Scan for the cell matching the given text and deliver its (x, y) coordinate at center. 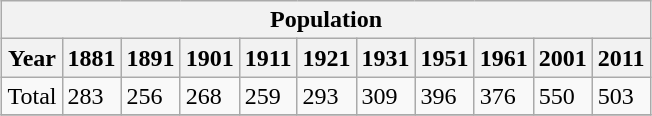
1961 (504, 58)
Population (326, 20)
256 (150, 96)
259 (268, 96)
376 (504, 96)
Total (32, 96)
396 (444, 96)
1911 (268, 58)
1951 (444, 58)
283 (92, 96)
2011 (621, 58)
Year (32, 58)
1931 (386, 58)
1921 (326, 58)
293 (326, 96)
2001 (562, 58)
1891 (150, 58)
268 (210, 96)
1901 (210, 58)
550 (562, 96)
503 (621, 96)
1881 (92, 58)
309 (386, 96)
